Capture the cell that displays the provided text and extract its [X, Y] central coordinate. 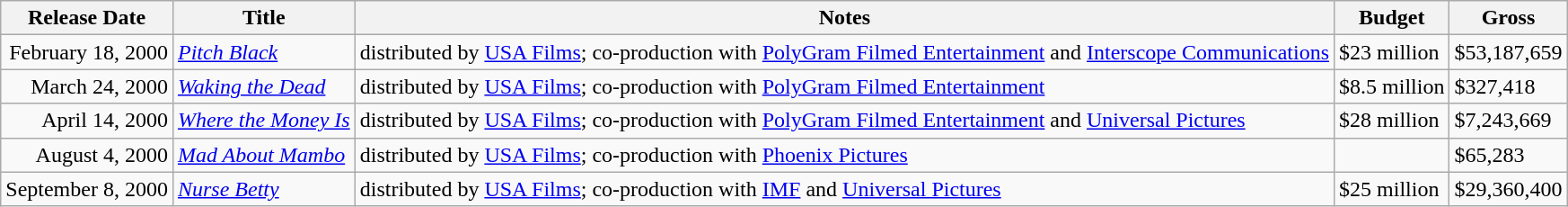
Title [264, 18]
distributed by USA Films; co-production with IMF and Universal Pictures [844, 189]
distributed by USA Films; co-production with Phoenix Pictures [844, 155]
Budget [1392, 18]
$8.5 million [1392, 86]
Where the Money Is [264, 121]
Pitch Black [264, 52]
$23 million [1392, 52]
$25 million [1392, 189]
Waking the Dead [264, 86]
February 18, 2000 [87, 52]
Release Date [87, 18]
distributed by USA Films; co-production with PolyGram Filmed Entertainment and Universal Pictures [844, 121]
distributed by USA Films; co-production with PolyGram Filmed Entertainment [844, 86]
$65,283 [1509, 155]
September 8, 2000 [87, 189]
$53,187,659 [1509, 52]
April 14, 2000 [87, 121]
$327,418 [1509, 86]
Gross [1509, 18]
$7,243,669 [1509, 121]
$29,360,400 [1509, 189]
$28 million [1392, 121]
Nurse Betty [264, 189]
March 24, 2000 [87, 86]
August 4, 2000 [87, 155]
distributed by USA Films; co-production with PolyGram Filmed Entertainment and Interscope Communications [844, 52]
Mad About Mambo [264, 155]
Notes [844, 18]
